Find where the given text appears and provide that cell's center as (X, Y) coordinate. 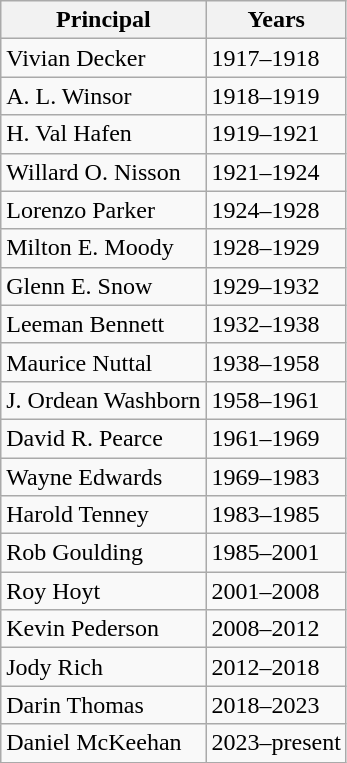
Principal (104, 20)
1983–1985 (276, 515)
Milton E. Moody (104, 248)
Years (276, 20)
1921–1924 (276, 172)
Roy Hoyt (104, 591)
1969–1983 (276, 477)
1917–1918 (276, 58)
2023–present (276, 743)
1918–1919 (276, 96)
Vivian Decker (104, 58)
Jody Rich (104, 667)
Maurice Nuttal (104, 362)
1919–1921 (276, 134)
2001–2008 (276, 591)
1938–1958 (276, 362)
J. Ordean Washborn (104, 400)
Leeman Bennett (104, 324)
Kevin Pederson (104, 629)
1928–1929 (276, 248)
Wayne Edwards (104, 477)
A. L. Winsor (104, 96)
2008–2012 (276, 629)
1929–1932 (276, 286)
2018–2023 (276, 705)
1958–1961 (276, 400)
Darin Thomas (104, 705)
H. Val Hafen (104, 134)
1961–1969 (276, 438)
Daniel McKeehan (104, 743)
2012–2018 (276, 667)
Glenn E. Snow (104, 286)
1924–1928 (276, 210)
David R. Pearce (104, 438)
Harold Tenney (104, 515)
Rob Goulding (104, 553)
Lorenzo Parker (104, 210)
1932–1938 (276, 324)
Willard O. Nisson (104, 172)
1985–2001 (276, 553)
